Search for the cell housing the specified text and yield its [x, y] center coordinate. 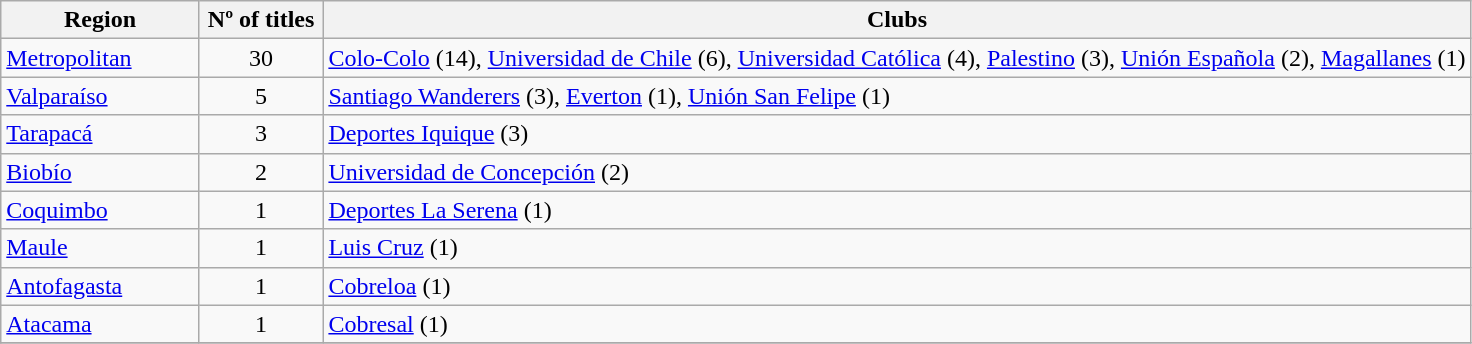
2 [261, 172]
Luis Cruz (1) [897, 248]
Cobresal (1) [897, 324]
Clubs [897, 20]
Region [100, 20]
Tarapacá [100, 134]
Valparaíso [100, 96]
Deportes La Serena (1) [897, 210]
Deportes Iquique (3) [897, 134]
Maule [100, 248]
5 [261, 96]
Antofagasta [100, 286]
Cobreloa (1) [897, 286]
3 [261, 134]
Colo-Colo (14), Universidad de Chile (6), Universidad Católica (4), Palestino (3), Unión Española (2), Magallanes (1) [897, 58]
Nº of titles [261, 20]
Atacama [100, 324]
Universidad de Concepción (2) [897, 172]
30 [261, 58]
Biobío [100, 172]
Santiago Wanderers (3), Everton (1), Unión San Felipe (1) [897, 96]
Coquimbo [100, 210]
Metropolitan [100, 58]
